Return the [x, y] coordinate for the center point of the cell that contains the specified text.  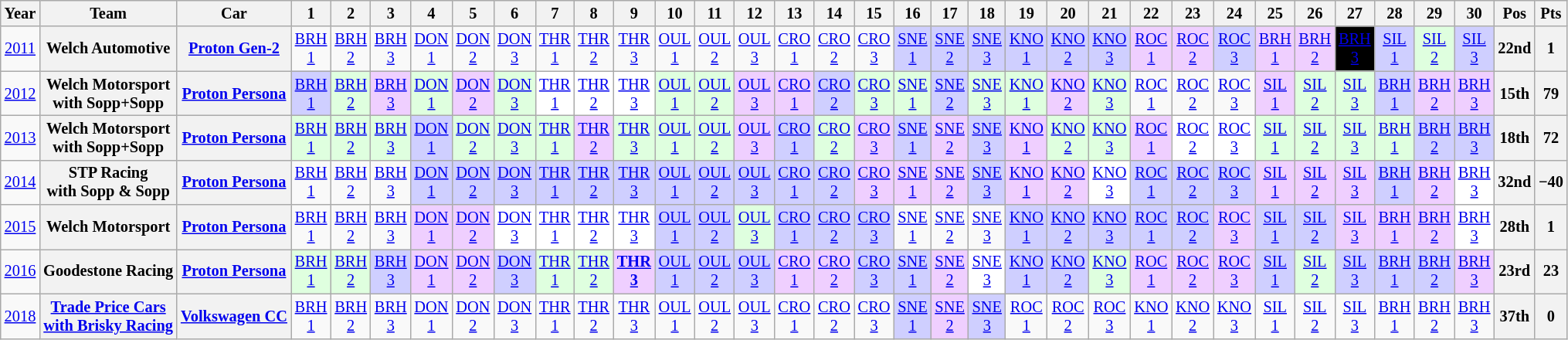
Goodestone Racing [108, 271]
23rd [1514, 271]
Volkswagen CC [234, 316]
30 [1475, 13]
2014 [20, 182]
Pos [1514, 13]
2015 [20, 227]
Welch Automotive [108, 49]
0 [1551, 316]
37th [1514, 316]
Pts [1551, 13]
28 [1395, 13]
7 [555, 13]
2011 [20, 49]
13 [795, 13]
10 [675, 13]
5 [473, 13]
22nd [1514, 49]
4 [432, 13]
Car [234, 13]
14 [834, 13]
72 [1551, 138]
79 [1551, 93]
15 [874, 13]
3 [391, 13]
2013 [20, 138]
21 [1110, 13]
32nd [1514, 182]
2016 [20, 271]
18 [987, 13]
STP Racingwith Sopp & Sopp [108, 182]
8 [593, 13]
19 [1027, 13]
12 [755, 13]
2 [351, 13]
26 [1315, 13]
9 [634, 13]
Trade Price Carswith Brisky Racing [108, 316]
22 [1151, 13]
29 [1434, 13]
24 [1234, 13]
18th [1514, 138]
11 [714, 13]
28th [1514, 227]
2012 [20, 93]
Proton Gen-2 [234, 49]
−40 [1551, 182]
Team [108, 13]
16 [912, 13]
6 [514, 13]
20 [1068, 13]
2018 [20, 316]
Welch Motorsport [108, 227]
17 [949, 13]
15th [1514, 93]
27 [1355, 13]
Year [20, 13]
25 [1275, 13]
